Provide the (X, Y) coordinate of the cell's center where the given text is located.  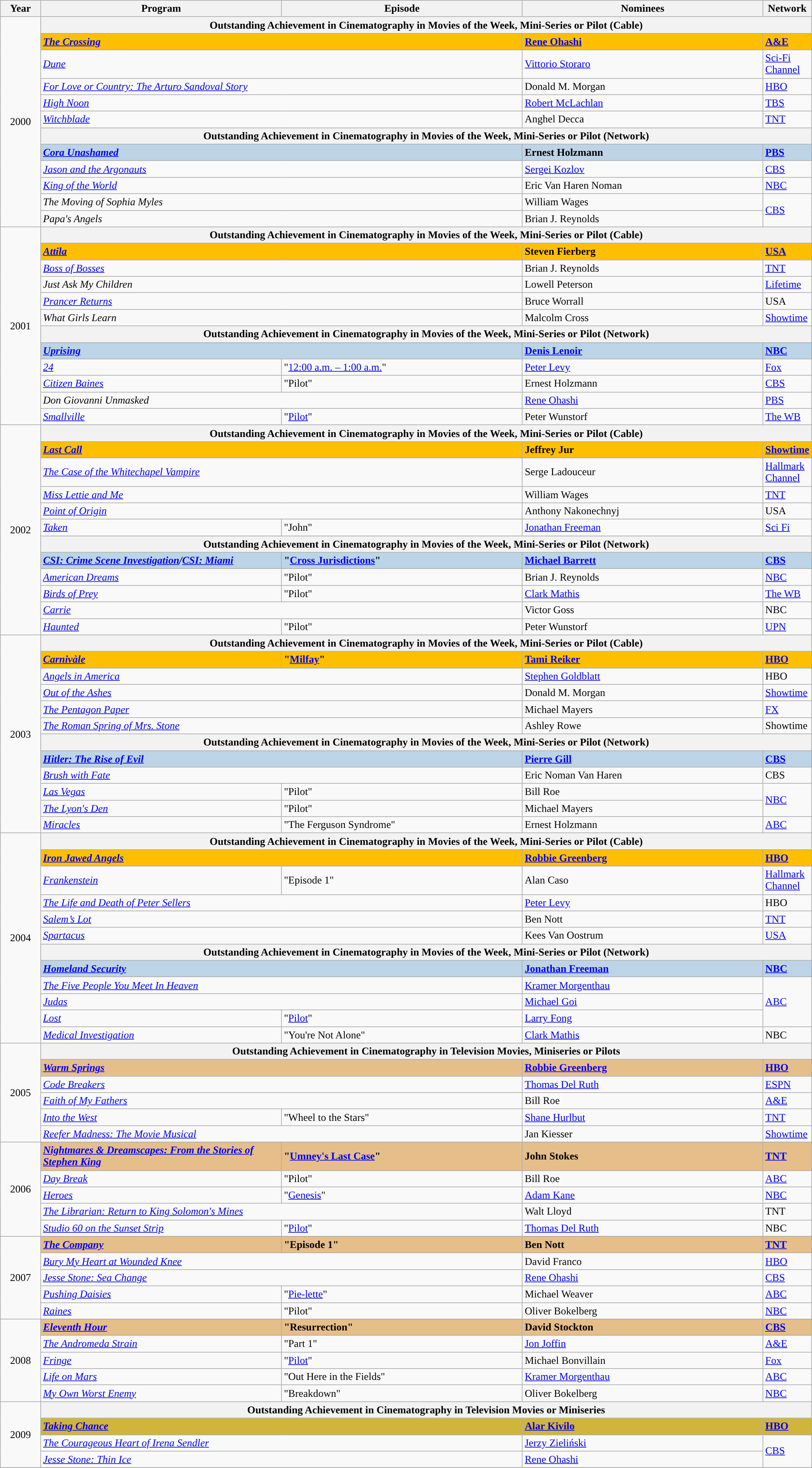
The Crossing (282, 42)
"You're Not Alone" (402, 1035)
2008 (21, 1360)
Dune (282, 64)
David Stockton (643, 1327)
"Out Here in the Fields" (402, 1377)
Point of Origin (282, 511)
Alar Kivilo (643, 1426)
The Pentagon Paper (282, 709)
Tami Reiker (643, 660)
John Stokes (643, 1156)
Nominees (643, 9)
The Five People You Meet In Heaven (282, 985)
Heroes (161, 1195)
2002 (21, 530)
2009 (21, 1435)
Kees Van Oostrum (643, 936)
For Love or Country: The Arturo Sandoval Story (282, 86)
Michael Barrett (643, 561)
Jon Joffin (643, 1344)
Miracles (161, 825)
"Cross Jurisdictions" (402, 561)
Taken (161, 528)
Walt Lloyd (643, 1212)
Jesse Stone: Thin Ice (282, 1459)
Larry Fong (643, 1018)
2001 (21, 326)
Alan Caso (643, 880)
Jan Kiesser (643, 1134)
"Pie-lette" (402, 1294)
Program (161, 9)
Last Call (282, 450)
Carrie (282, 610)
The Company (161, 1245)
"Umney's Last Case" (402, 1156)
Malcolm Cross (643, 318)
Jerzy Zieliński (643, 1443)
Homeland Security (282, 969)
The Courageous Heart of Irena Sendler (282, 1443)
Iron Jawed Angels (282, 858)
Lost (161, 1018)
Code Breakers (282, 1084)
Don Giovanni Unmasked (282, 400)
2004 (21, 938)
"Breakdown" (402, 1393)
Victor Goss (643, 610)
David Franco (643, 1261)
Papa's Angels (282, 218)
Carnivàle (161, 660)
TBS (787, 103)
Jesse Stone: Sea Change (282, 1278)
Michael Goi (643, 1002)
Episode (402, 9)
Adam Kane (643, 1195)
Eric Noman Van Haren (643, 775)
Spartacus (282, 936)
The Case of the Whitechapel Vampire (282, 472)
Studio 60 on the Sunset Strip (161, 1228)
Taking Chance (282, 1426)
Reefer Madness: The Movie Musical (282, 1134)
Ashley Rowe (643, 726)
Anghel Decca (643, 119)
The Librarian: Return to King Solomon's Mines (282, 1212)
Robert McLachlan (643, 103)
Lowell Peterson (643, 285)
Sci-Fi Channel (787, 64)
American Dreams (161, 577)
The Life and Death of Peter Sellers (282, 903)
"Milfay" (402, 660)
"Resurrection" (402, 1327)
Bruce Worrall (643, 301)
King of the World (282, 185)
"The Ferguson Syndrome" (402, 825)
Year (21, 9)
Jeffrey Jur (643, 450)
Faith of My Fathers (282, 1101)
Denis Lenoir (643, 351)
Boss of Bosses (282, 268)
Life on Mars (161, 1377)
UPN (787, 627)
"Genesis" (402, 1195)
2005 (21, 1093)
Shane Hurlbut (643, 1117)
Salem’s Lot (282, 919)
CSI: Crime Scene Investigation/CSI: Miami (161, 561)
Citizen Baines (161, 384)
Brush with Fate (282, 775)
The Andromeda Strain (161, 1344)
Smallville (161, 417)
Outstanding Achievement in Cinematography in Television Movies or Miniseries (426, 1410)
Medical Investigation (161, 1035)
Cora Unashamed (282, 152)
Vittorio Storaro (643, 64)
Eric Van Haren Noman (643, 185)
Sergei Kozlov (643, 169)
Out of the Ashes (282, 693)
Attila (282, 252)
Raines (161, 1311)
Jason and the Argonauts (282, 169)
Eleventh Hour (161, 1327)
Michael Bonvillain (643, 1360)
24 (161, 367)
Just Ask My Children (282, 285)
Outstanding Achievement in Cinematography in Television Movies, Miniseries or Pilots (426, 1051)
Frankenstein (161, 880)
"Part 1" (402, 1344)
Network (787, 9)
2000 (21, 122)
ESPN (787, 1084)
"12:00 a.m. – 1:00 a.m." (402, 367)
Sci Fi (787, 528)
Miss Lettie and Me (282, 494)
The Moving of Sophia Myles (282, 202)
The Lyon's Den (161, 808)
High Noon (282, 103)
Angels in America (282, 676)
Day Break (161, 1179)
Bury My Heart at Wounded Knee (282, 1261)
Michael Weaver (643, 1294)
Into the West (161, 1117)
Stephen Goldblatt (643, 676)
FX (787, 709)
Nightmares & Dreamscapes: From the Stories of Stephen King (161, 1156)
Haunted (161, 627)
Pierre Gill (643, 759)
2003 (21, 734)
"Wheel to the Stars" (402, 1117)
2006 (21, 1189)
Witchblade (282, 119)
My Own Worst Enemy (161, 1393)
Las Vegas (161, 792)
Hitler: The Rise of Evil (282, 759)
Serge Ladouceur (643, 472)
Warm Springs (282, 1068)
Pushing Daisies (161, 1294)
Steven Fierberg (643, 252)
The Roman Spring of Mrs. Stone (282, 726)
Anthony Nakonechnyj (643, 511)
Birds of Prey (161, 594)
What Girls Learn (282, 318)
Lifetime (787, 285)
Fringe (161, 1360)
"John" (402, 528)
Judas (282, 1002)
2007 (21, 1278)
Uprising (282, 351)
Prancer Returns (282, 301)
